Determine the (x, y) coordinate at the center of the cell enclosing the given text.  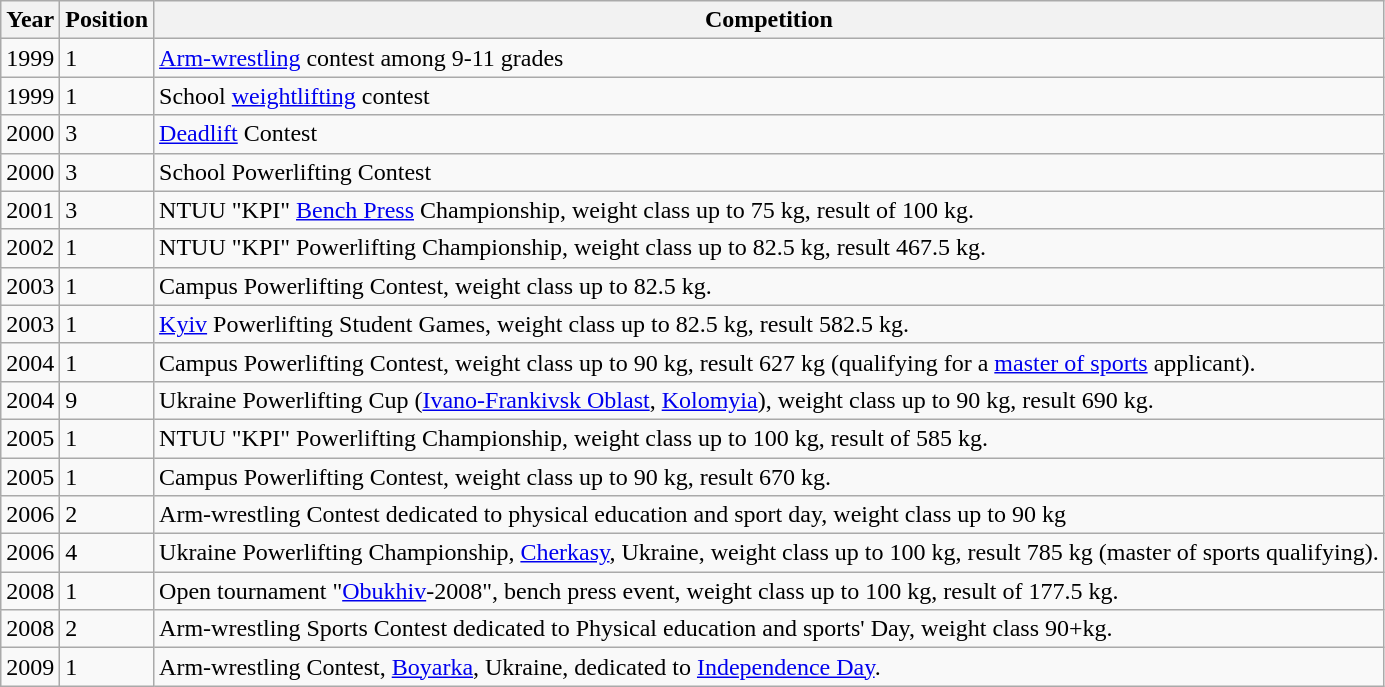
Campus Powerlifting Contest, weight class up to 90 kg, result 670 kg. (770, 477)
School Powerlifting Contest (770, 172)
Arm-wrestling Contest dedicated to physical education and sport day, weight class up to 90 kg (770, 515)
2001 (30, 210)
Deadlift Contest (770, 134)
Competition (770, 20)
4 (107, 553)
9 (107, 400)
Ukraine Powerlifting Championship, Cherkasy, Ukraine, weight class up to 100 kg, result 785 kg (master of sports qualifying). (770, 553)
Campus Powerlifting Contest, weight class up to 82.5 kg. (770, 286)
NTUU "KPI" Bench Press Championship, weight class up to 75 kg, result of 100 kg. (770, 210)
Campus Powerlifting Contest, weight class up to 90 kg, result 627 kg (qualifying for a master of sports applicant). (770, 362)
Kyiv Powerlifting Student Games, weight class up to 82.5 kg, result 582.5 kg. (770, 324)
Open tournament "Obukhiv-2008", bench press event, weight class up to 100 kg, result of 177.5 kg. (770, 591)
Position (107, 20)
2009 (30, 667)
School weightlifting contest (770, 96)
Arm-wrestling Sports Contest dedicated to Physical education and sports' Day, weight class 90+kg. (770, 629)
Ukraine Powerlifting Cup (Ivano-Frankivsk Oblast, Kolomyia), weight class up to 90 kg, result 690 kg. (770, 400)
Year (30, 20)
NTUU "KPI" Powerlifting Championship, weight class up to 82.5 kg, result 467.5 kg. (770, 248)
Arm-wrestling Contest, Boyarka, Ukraine, dedicated to Independence Day. (770, 667)
Arm-wrestling contest among 9-11 grades (770, 58)
NTUU "KPI" Powerlifting Championship, weight class up to 100 kg, result of 585 kg. (770, 438)
2002 (30, 248)
